Locate the cell with the specified text and output its [x, y] center coordinate. 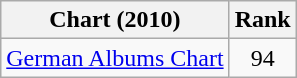
German Albums Chart [115, 58]
94 [262, 58]
Chart (2010) [115, 20]
Rank [262, 20]
